Output the (x, y) coordinate of the center of the cell containing the given text.  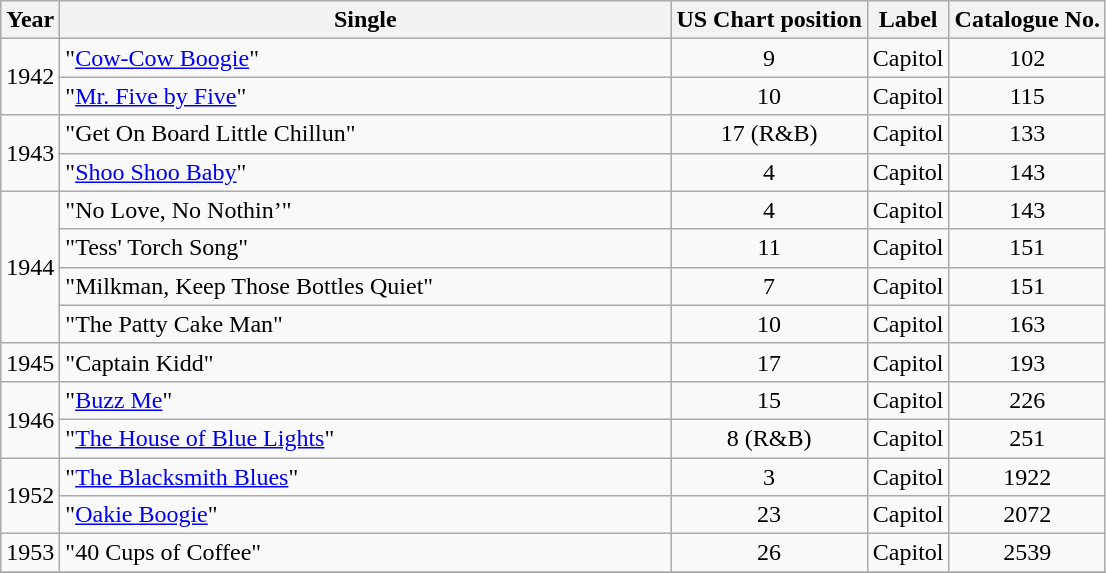
1953 (30, 553)
115 (1027, 96)
"The Patty Cake Man" (366, 324)
"Oakie Boogie" (366, 515)
102 (1027, 58)
251 (1027, 438)
17 (769, 362)
2539 (1027, 553)
"The Blacksmith Blues" (366, 477)
"No Love, No Nothin’" (366, 210)
1952 (30, 496)
"Milkman, Keep Those Bottles Quiet" (366, 286)
"Shoo Shoo Baby" (366, 172)
193 (1027, 362)
8 (R&B) (769, 438)
1945 (30, 362)
"40 Cups of Coffee" (366, 553)
"Mr. Five by Five" (366, 96)
26 (769, 553)
9 (769, 58)
1943 (30, 153)
"Get On Board Little Chillun" (366, 134)
226 (1027, 400)
Label (908, 20)
11 (769, 248)
3 (769, 477)
"Tess' Torch Song" (366, 248)
163 (1027, 324)
1944 (30, 267)
"Buzz Me" (366, 400)
7 (769, 286)
Single (366, 20)
"Cow-Cow Boogie" (366, 58)
"The House of Blue Lights" (366, 438)
US Chart position (769, 20)
Catalogue No. (1027, 20)
Year (30, 20)
"Captain Kidd" (366, 362)
133 (1027, 134)
15 (769, 400)
1922 (1027, 477)
23 (769, 515)
2072 (1027, 515)
1946 (30, 419)
1942 (30, 77)
17 (R&B) (769, 134)
